Pinpoint the cell where the given text exists, returning its [x, y] midpoint coordinate. 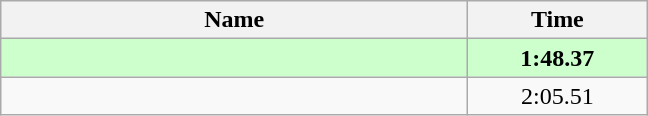
Name [234, 20]
Time [558, 20]
1:48.37 [558, 58]
2:05.51 [558, 96]
